Determine the (X, Y) coordinate at the center of the cell enclosing the given text.  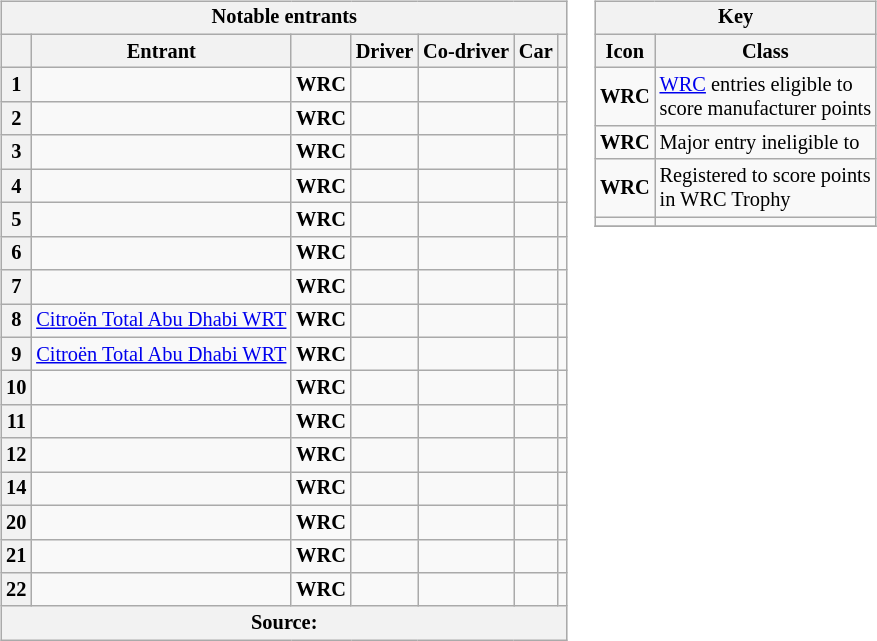
14 (16, 489)
4 (16, 186)
3 (16, 152)
Co-driver (466, 51)
20 (16, 522)
Entrant (161, 51)
Source: (284, 623)
Driver (384, 51)
10 (16, 388)
Key (736, 18)
7 (16, 287)
Class (766, 51)
21 (16, 556)
Major entry ineligible to (766, 143)
9 (16, 354)
1 (16, 85)
Icon (625, 51)
6 (16, 253)
2 (16, 119)
12 (16, 455)
5 (16, 220)
22 (16, 590)
WRC entries eligible toscore manufacturer points (766, 97)
Car (536, 51)
11 (16, 422)
Notable entrants (284, 18)
8 (16, 321)
Registered to score points in WRC Trophy (766, 188)
